Capture the cell that displays the provided text and extract its [x, y] central coordinate. 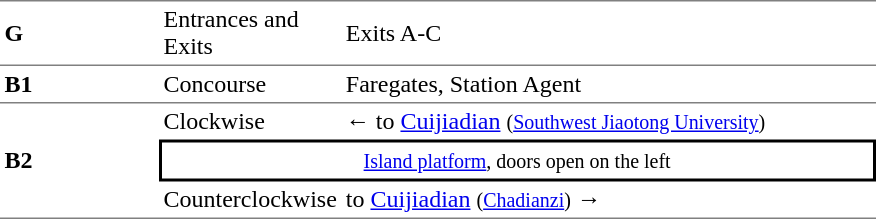
Entrances and Exits [250, 33]
Concourse [250, 85]
Island platform, doors open on the left [517, 161]
B1 [80, 85]
Faregates, Station Agent [608, 85]
G [80, 33]
← to Cuijiadian (Southwest Jiaotong University) [608, 122]
Clockwise [250, 122]
Exits A-C [608, 33]
